Extract the (X, Y) coordinate from the center of the cell holding the provided text.  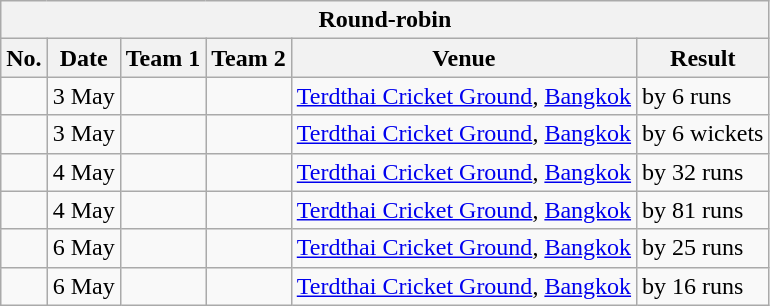
by 32 runs (703, 172)
by 81 runs (703, 210)
Venue (464, 58)
Team 2 (249, 58)
by 25 runs (703, 248)
by 16 runs (703, 286)
No. (24, 58)
by 6 runs (703, 96)
Round-robin (385, 20)
Result (703, 58)
Team 1 (163, 58)
by 6 wickets (703, 134)
Date (84, 58)
